Return the (x, y) coordinate for the center point of the cell that contains the specified text.  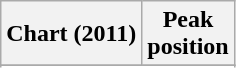
Chart (2011) (72, 34)
Peakposition (188, 34)
